Provide the (X, Y) coordinate of the cell's center where the given text is located.  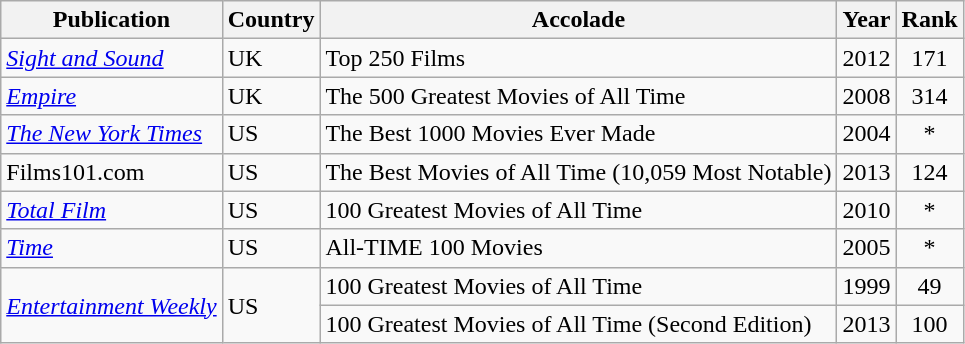
124 (930, 172)
Empire (112, 96)
Year (866, 20)
Publication (112, 20)
Sight and Sound (112, 58)
1999 (866, 286)
The Best 1000 Movies Ever Made (578, 134)
100 (930, 324)
2005 (866, 248)
2010 (866, 210)
2012 (866, 58)
314 (930, 96)
Total Film (112, 210)
2008 (866, 96)
The New York Times (112, 134)
Country (271, 20)
Accolade (578, 20)
Entertainment Weekly (112, 305)
All-TIME 100 Movies (578, 248)
2004 (866, 134)
The Best Movies of All Time (10,059 Most Notable) (578, 172)
100 Greatest Movies of All Time (Second Edition) (578, 324)
Films101.com (112, 172)
Top 250 Films (578, 58)
171 (930, 58)
49 (930, 286)
Rank (930, 20)
Time (112, 248)
The 500 Greatest Movies of All Time (578, 96)
